Pinpoint the cell where the given text exists, returning its (x, y) midpoint coordinate. 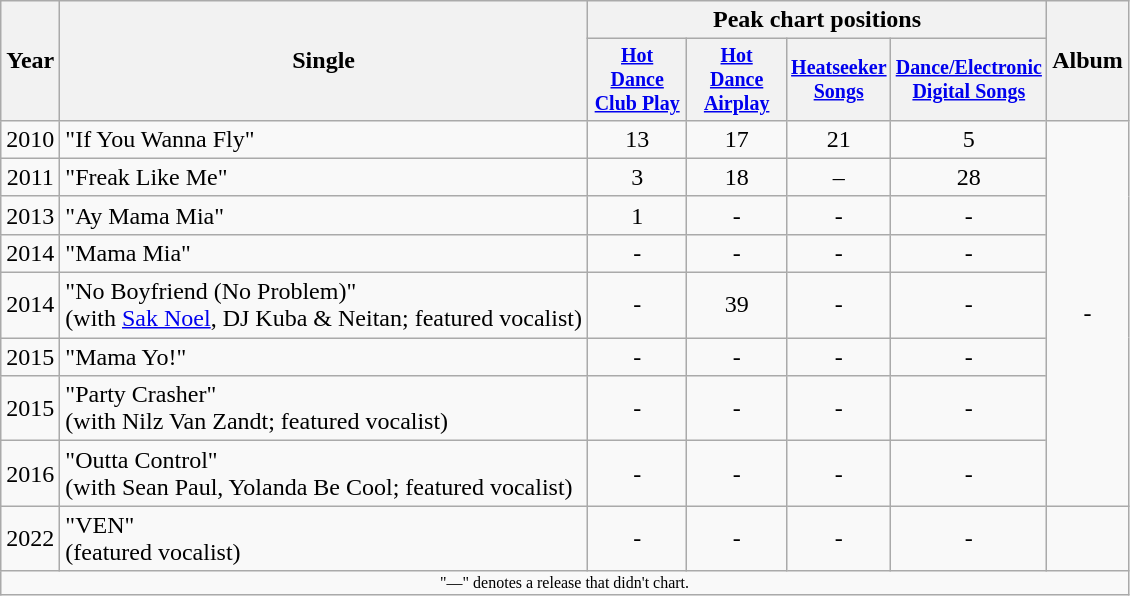
2011 (30, 177)
2016 (30, 474)
Dance/Electronic Digital Songs (969, 80)
17 (736, 139)
39 (736, 306)
2022 (30, 538)
1 (636, 215)
Peak chart positions (816, 20)
"Ay Mama Mia" (324, 215)
– (838, 177)
Hot Dance Airplay (736, 80)
"Freak Like Me" (324, 177)
Single (324, 61)
Year (30, 61)
5 (969, 139)
2010 (30, 139)
3 (636, 177)
21 (838, 139)
"VEN" (featured vocalist) (324, 538)
28 (969, 177)
"—" denotes a release that didn't chart. (565, 583)
13 (636, 139)
18 (736, 177)
"Mama Mia" (324, 253)
Heatseeker Songs (838, 80)
"Party Crasher" (with Nilz Van Zandt; featured vocalist) (324, 408)
"No Boyfriend (No Problem)" (with Sak Noel, DJ Kuba & Neitan; featured vocalist) (324, 306)
Album (1088, 61)
Hot Dance Club Play (636, 80)
2013 (30, 215)
"Outta Control" (with Sean Paul, Yolanda Be Cool; featured vocalist) (324, 474)
"If You Wanna Fly" (324, 139)
"Mama Yo!" (324, 357)
